Output the [x, y] coordinate of the center of the cell containing the given text.  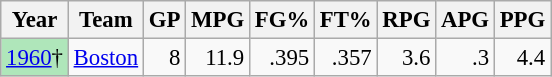
1960† [35, 58]
.395 [282, 58]
.357 [346, 58]
Year [35, 20]
PPG [522, 20]
FG% [282, 20]
8 [164, 58]
MPG [218, 20]
11.9 [218, 58]
GP [164, 20]
FT% [346, 20]
APG [466, 20]
3.6 [406, 58]
4.4 [522, 58]
Boston [106, 58]
.3 [466, 58]
Team [106, 20]
RPG [406, 20]
